Output the (X, Y) coordinate of the center of the cell containing the given text.  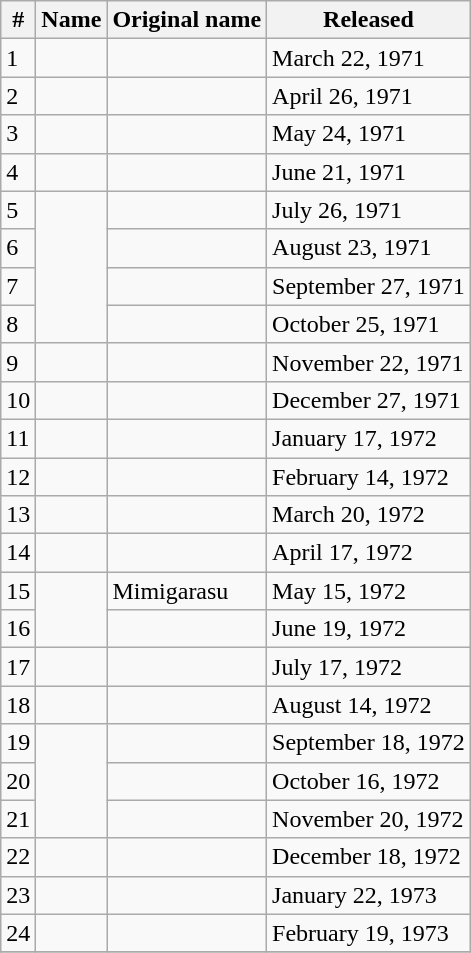
11 (18, 438)
October 16, 1972 (369, 781)
8 (18, 324)
August 23, 1971 (369, 248)
September 18, 1972 (369, 743)
March 20, 1972 (369, 515)
September 27, 1971 (369, 286)
20 (18, 781)
December 18, 1972 (369, 857)
19 (18, 743)
May 15, 1972 (369, 591)
1 (18, 58)
13 (18, 515)
February 14, 1972 (369, 477)
March 22, 1971 (369, 58)
December 27, 1971 (369, 400)
August 14, 1972 (369, 705)
5 (18, 210)
November 20, 1972 (369, 819)
9 (18, 362)
Released (369, 20)
June 21, 1971 (369, 172)
3 (18, 134)
15 (18, 591)
17 (18, 667)
July 17, 1972 (369, 667)
14 (18, 553)
Mimigarasu (187, 591)
2 (18, 96)
21 (18, 819)
May 24, 1971 (369, 134)
10 (18, 400)
April 26, 1971 (369, 96)
January 17, 1972 (369, 438)
7 (18, 286)
6 (18, 248)
July 26, 1971 (369, 210)
4 (18, 172)
November 22, 1971 (369, 362)
October 25, 1971 (369, 324)
February 19, 1973 (369, 933)
16 (18, 629)
12 (18, 477)
Name (72, 20)
18 (18, 705)
23 (18, 895)
22 (18, 857)
Original name (187, 20)
January 22, 1973 (369, 895)
24 (18, 933)
April 17, 1972 (369, 553)
# (18, 20)
June 19, 1972 (369, 629)
